Scan for the cell matching the given text and deliver its [X, Y] coordinate at center. 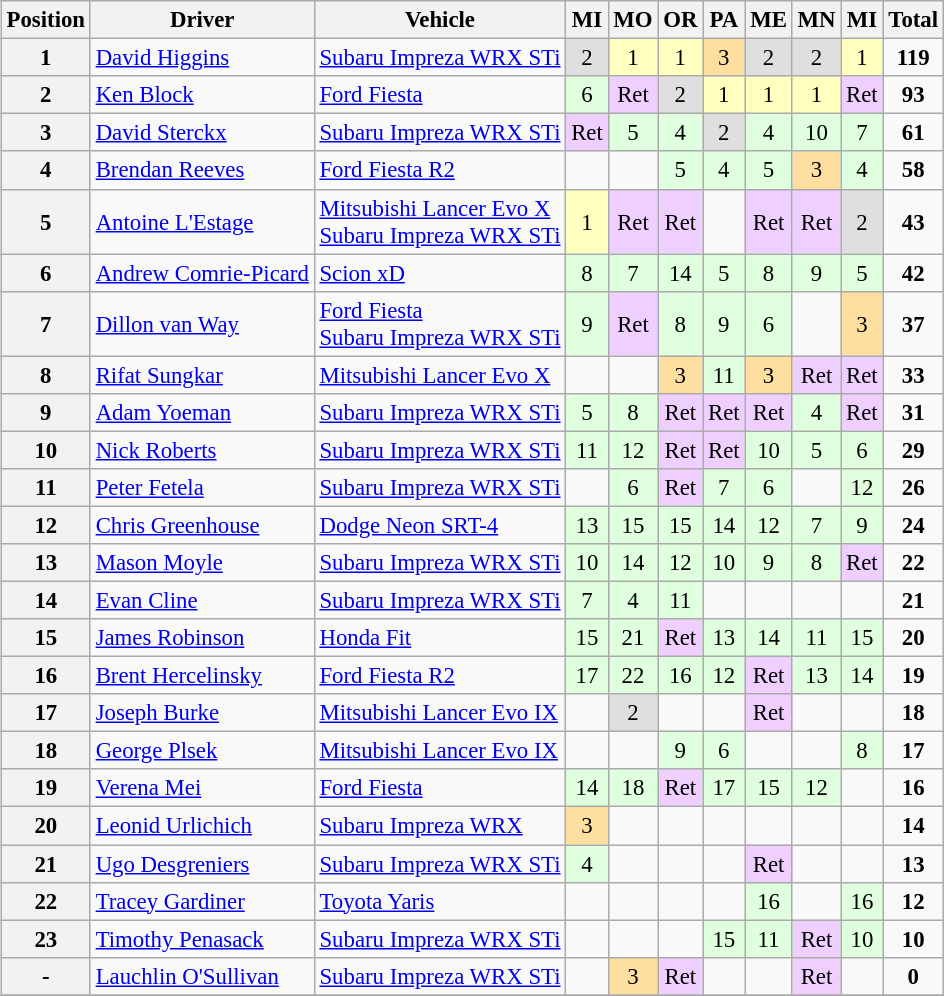
PA [724, 20]
Verena Mei [202, 788]
Timothy Penasack [202, 939]
Brendan Reeves [202, 170]
Ford Fiesta Subaru Impreza WRX STi [440, 324]
93 [913, 95]
MO [633, 20]
Nick Roberts [202, 450]
Rifat Sungkar [202, 375]
MN [816, 20]
Peter Fetela [202, 488]
61 [913, 133]
26 [913, 488]
31 [913, 412]
Mitsubishi Lancer Evo X [440, 375]
58 [913, 170]
ME [768, 20]
Brent Hercelinsky [202, 676]
Honda Fit [440, 638]
Dodge Neon SRT-4 [440, 525]
Ugo Desgreniers [202, 863]
Adam Yoeman [202, 412]
Subaru Impreza WRX [440, 826]
Dillon van Way [202, 324]
42 [913, 273]
119 [913, 58]
Scion xD [440, 273]
Position [46, 20]
0 [913, 976]
24 [913, 525]
David Higgins [202, 58]
Andrew Comrie-Picard [202, 273]
Mitsubishi Lancer Evo X Subaru Impreza WRX STi [440, 222]
Ken Block [202, 95]
Toyota Yaris [440, 901]
Driver [202, 20]
33 [913, 375]
Evan Cline [202, 600]
37 [913, 324]
James Robinson [202, 638]
George Plsek [202, 751]
Vehicle [440, 20]
David Sterckx [202, 133]
Antoine L'Estage [202, 222]
Total [913, 20]
43 [913, 222]
Mason Moyle [202, 563]
- [46, 976]
Leonid Urlichich [202, 826]
Lauchlin O'Sullivan [202, 976]
Joseph Burke [202, 713]
29 [913, 450]
23 [46, 939]
OR [680, 20]
Tracey Gardiner [202, 901]
Chris Greenhouse [202, 525]
